Scan for the cell matching the given text and deliver its [x, y] coordinate at center. 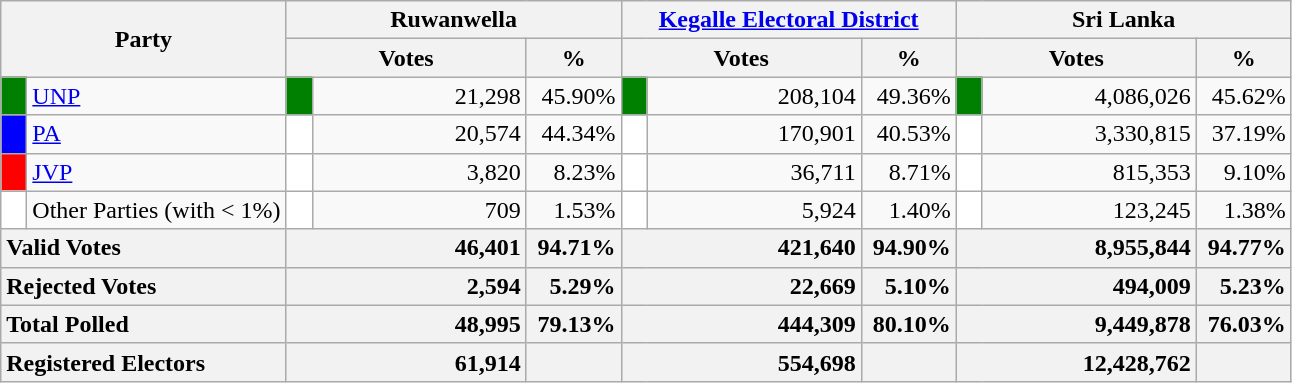
494,009 [1076, 286]
4,086,026 [1089, 96]
208,104 [754, 96]
94.90% [908, 248]
444,309 [741, 324]
94.71% [574, 248]
709 [419, 210]
36,711 [754, 172]
421,640 [741, 248]
45.90% [574, 96]
170,901 [754, 134]
94.77% [1244, 248]
37.19% [1244, 134]
815,353 [1089, 172]
Sri Lanka [1124, 20]
2,594 [406, 286]
3,330,815 [1089, 134]
79.13% [574, 324]
3,820 [419, 172]
9,449,878 [1076, 324]
49.36% [908, 96]
Rejected Votes [144, 286]
45.62% [1244, 96]
5,924 [754, 210]
5.10% [908, 286]
Registered Electors [144, 362]
9.10% [1244, 172]
Party [144, 39]
12,428,762 [1076, 362]
48,995 [406, 324]
UNP [156, 96]
8.71% [908, 172]
Kegalle Electoral District [788, 20]
1.40% [908, 210]
46,401 [406, 248]
76.03% [1244, 324]
1.53% [574, 210]
Valid Votes [144, 248]
21,298 [419, 96]
123,245 [1089, 210]
40.53% [908, 134]
5.23% [1244, 286]
61,914 [406, 362]
8.23% [574, 172]
JVP [156, 172]
Other Parties (with < 1%) [156, 210]
1.38% [1244, 210]
Ruwanwella [454, 20]
44.34% [574, 134]
22,669 [741, 286]
PA [156, 134]
554,698 [741, 362]
20,574 [419, 134]
Total Polled [144, 324]
5.29% [574, 286]
80.10% [908, 324]
8,955,844 [1076, 248]
